Extract the (X, Y) coordinate from the center of the cell holding the provided text.  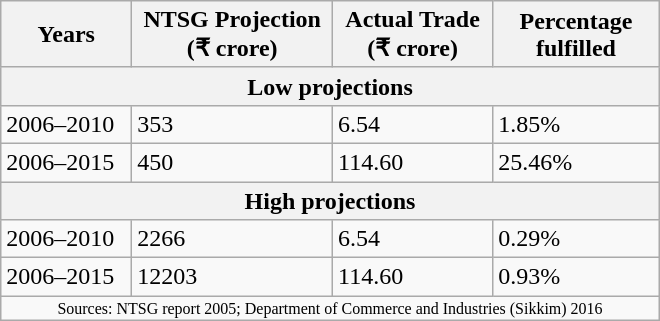
1.85% (576, 124)
12203 (232, 277)
Low projections (330, 86)
Percentage fulfilled (576, 34)
Actual Trade (₹ crore) (413, 34)
NTSG Projection (₹ crore) (232, 34)
450 (232, 162)
0.93% (576, 277)
0.29% (576, 239)
353 (232, 124)
25.46% (576, 162)
High projections (330, 201)
Sources: NTSG report 2005; Department of Commerce and Industries (Sikkim) 2016 (330, 308)
Years (66, 34)
2266 (232, 239)
